Scan for the cell matching the given text and deliver its [x, y] coordinate at center. 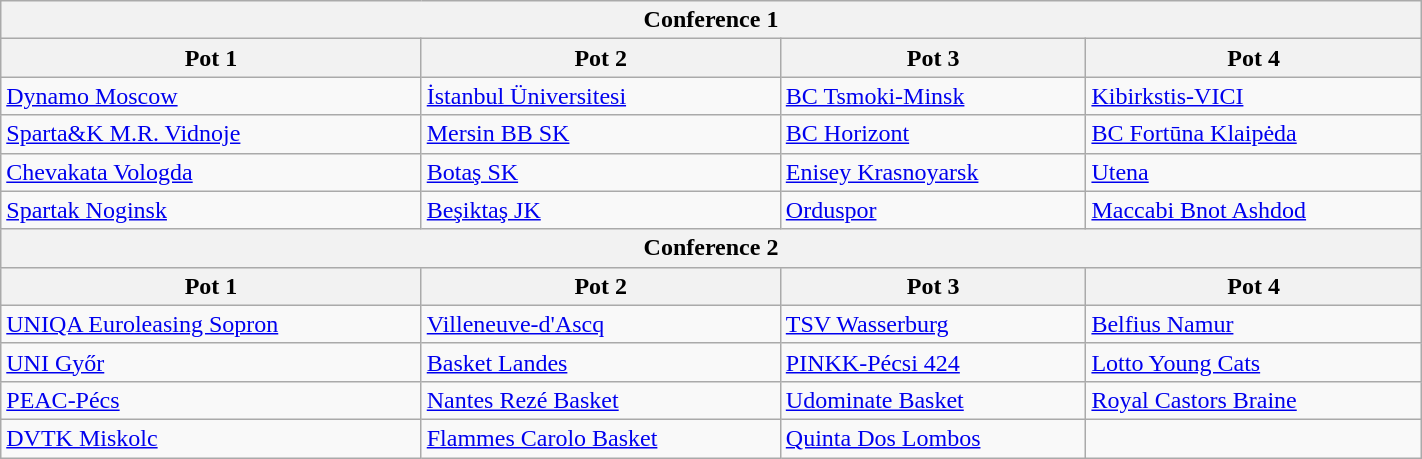
Maccabi Bnot Ashdod [1254, 210]
Mersin BB SK [600, 134]
DVTK Miskolc [211, 438]
Belfius Namur [1254, 324]
Lotto Young Cats [1254, 362]
Kibirkstis-VICI [1254, 96]
Conference 2 [711, 248]
İstanbul Üniversitesi [600, 96]
Nantes Rezé Basket [600, 400]
PINKK-Pécsi 424 [933, 362]
BC Tsmoki-Minsk [933, 96]
Quinta Dos Lombos [933, 438]
Utena [1254, 172]
UNIQA Euroleasing Sopron [211, 324]
Conference 1 [711, 20]
Dynamo Moscow [211, 96]
Sparta&K M.R. Vidnoje [211, 134]
BC Fortūna Klaipėda [1254, 134]
PEAC-Pécs [211, 400]
Flammes Carolo Basket [600, 438]
Chevakata Vologda [211, 172]
Enisey Krasnoyarsk [933, 172]
BC Horizont [933, 134]
Beşiktaş JK [600, 210]
Royal Castors Braine [1254, 400]
Orduspor [933, 210]
Basket Landes [600, 362]
Villeneuve-d'Ascq [600, 324]
UNI Győr [211, 362]
Spartak Noginsk [211, 210]
Udominate Basket [933, 400]
TSV Wasserburg [933, 324]
Botaş SK [600, 172]
